Return (X, Y) of the center of cell containing provided text 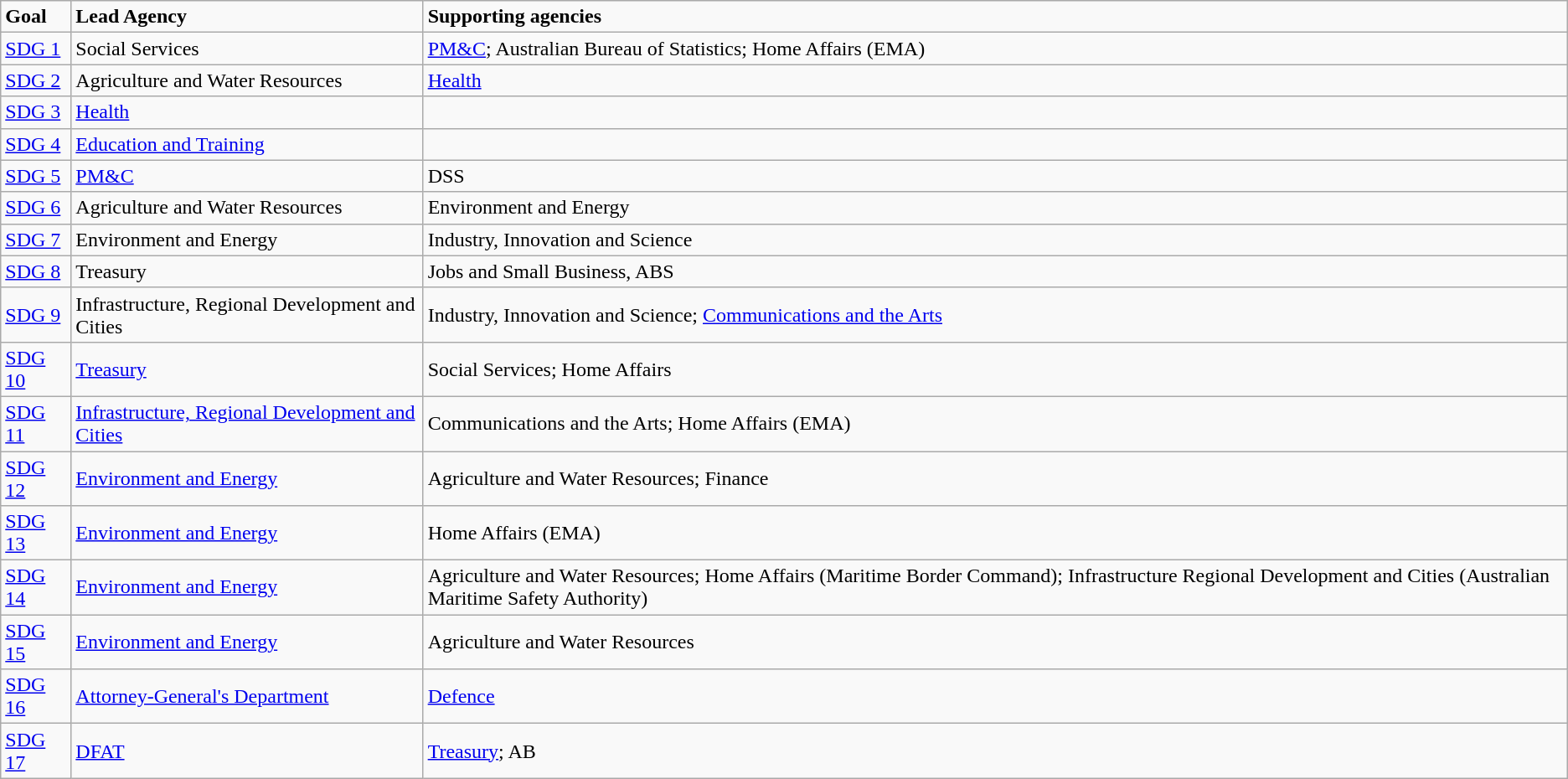
SDG 7 (36, 240)
Goal (36, 17)
SDG 3 (36, 112)
Industry, Innovation and Science (995, 240)
SDG 4 (36, 144)
SDG 2 (36, 80)
SDG 14 (36, 588)
PM&C; Australian Bureau of Statistics; Home Affairs (EMA) (995, 49)
Lead Agency (247, 17)
Treasury; AB (995, 751)
Social Services; Home Affairs (995, 369)
SDG 17 (36, 751)
Education and Training (247, 144)
SDG 13 (36, 533)
SDG 11 (36, 424)
SDG 1 (36, 49)
Attorney-General's Department (247, 697)
SDG 15 (36, 642)
Communications and the Arts; Home Affairs (EMA) (995, 424)
DSS (995, 176)
SDG 6 (36, 208)
Social Services (247, 49)
Supporting agencies (995, 17)
PM&C (247, 176)
SDG 16 (36, 697)
Agriculture and Water Resources; Finance (995, 477)
DFAT (247, 751)
Defence (995, 697)
SDG 9 (36, 315)
Industry, Innovation and Science; Communications and the Arts (995, 315)
SDG 5 (36, 176)
SDG 8 (36, 271)
SDG 12 (36, 477)
Home Affairs (EMA) (995, 533)
SDG 10 (36, 369)
Jobs and Small Business, ABS (995, 271)
